From the cell containing the given text, extract its center point as (x, y) coordinate. 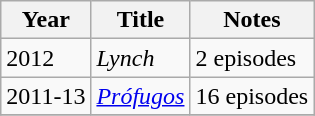
Lynch (140, 58)
Year (46, 20)
Prófugos (140, 96)
Title (140, 20)
2011-13 (46, 96)
16 episodes (252, 96)
2 episodes (252, 58)
Notes (252, 20)
2012 (46, 58)
